Determine the (X, Y) coordinate at the center of the cell enclosing the given text.  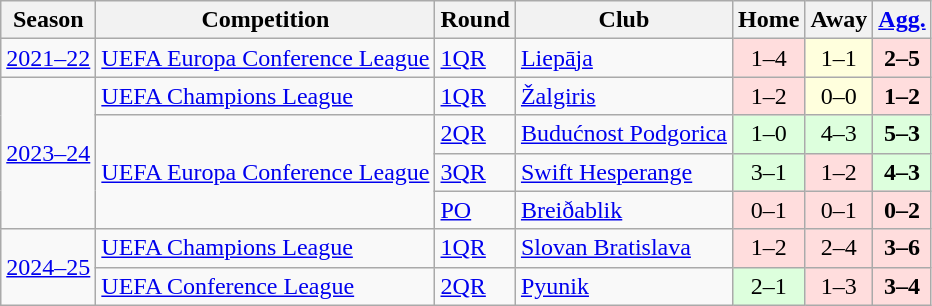
Budućnost Podgorica (624, 134)
3–6 (902, 248)
3QR (475, 172)
1–1 (839, 58)
1–3 (839, 286)
Round (475, 20)
3–4 (902, 286)
Pyunik (624, 286)
1–0 (768, 134)
Liepāja (624, 58)
2–1 (768, 286)
Swift Hesperange (624, 172)
2023–24 (48, 153)
Club (624, 20)
UEFA Conference League (266, 286)
Slovan Bratislava (624, 248)
Season (48, 20)
2–4 (839, 248)
3–1 (768, 172)
1–4 (768, 58)
Competition (266, 20)
2–5 (902, 58)
PO (475, 210)
2024–25 (48, 267)
Žalgiris (624, 96)
Home (768, 20)
0–2 (902, 210)
Away (839, 20)
5–3 (902, 134)
0–0 (839, 96)
Agg. (902, 20)
2021–22 (48, 58)
Breiðablik (624, 210)
